Pinpoint the cell where the given text exists, returning its (X, Y) midpoint coordinate. 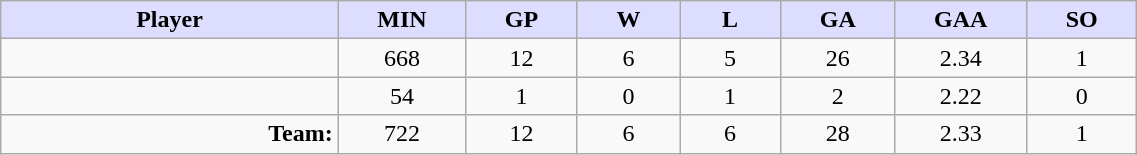
722 (402, 134)
Player (170, 20)
54 (402, 96)
GAA (961, 20)
SO (1081, 20)
28 (838, 134)
Team: (170, 134)
2.33 (961, 134)
26 (838, 58)
MIN (402, 20)
2 (838, 96)
L (730, 20)
2.34 (961, 58)
GP (522, 20)
5 (730, 58)
2.22 (961, 96)
W (628, 20)
668 (402, 58)
GA (838, 20)
